Output the (X, Y) coordinate of the center of the cell containing the given text.  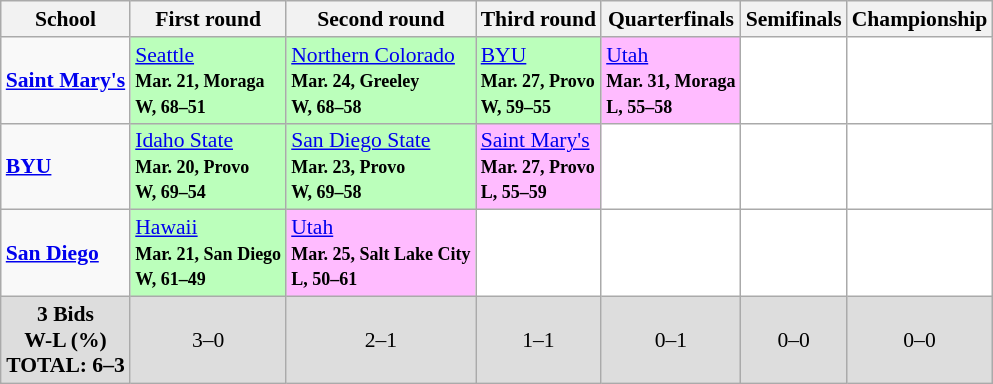
Hawaii Mar. 21, San Diego W, 61–49 (208, 254)
Utah Mar. 25, Salt Lake City L, 50–61 (380, 254)
Northern Colorado Mar. 24, Greeley W, 68–58 (380, 80)
Idaho State Mar. 20, Provo W, 69–54 (208, 166)
BYU Mar. 27, Provo W, 59–55 (539, 80)
Second round (380, 19)
Utah Mar. 31, Moraga L, 55–58 (670, 80)
3 BidsW-L (%)TOTAL: 6–3 (66, 340)
San Diego State Mar. 23, Provo W, 69–58 (380, 166)
Seattle Mar. 21, Moraga W, 68–51 (208, 80)
Quarterfinals (670, 19)
San Diego (66, 254)
Championship (920, 19)
1–1 (539, 340)
Saint Mary's Mar. 27, Provo L, 55–59 (539, 166)
School (66, 19)
Third round (539, 19)
Saint Mary's (66, 80)
0–1 (670, 340)
2–1 (380, 340)
3–0 (208, 340)
Semifinals (794, 19)
First round (208, 19)
BYU (66, 166)
